Scan for the cell matching the given text and deliver its [X, Y] coordinate at center. 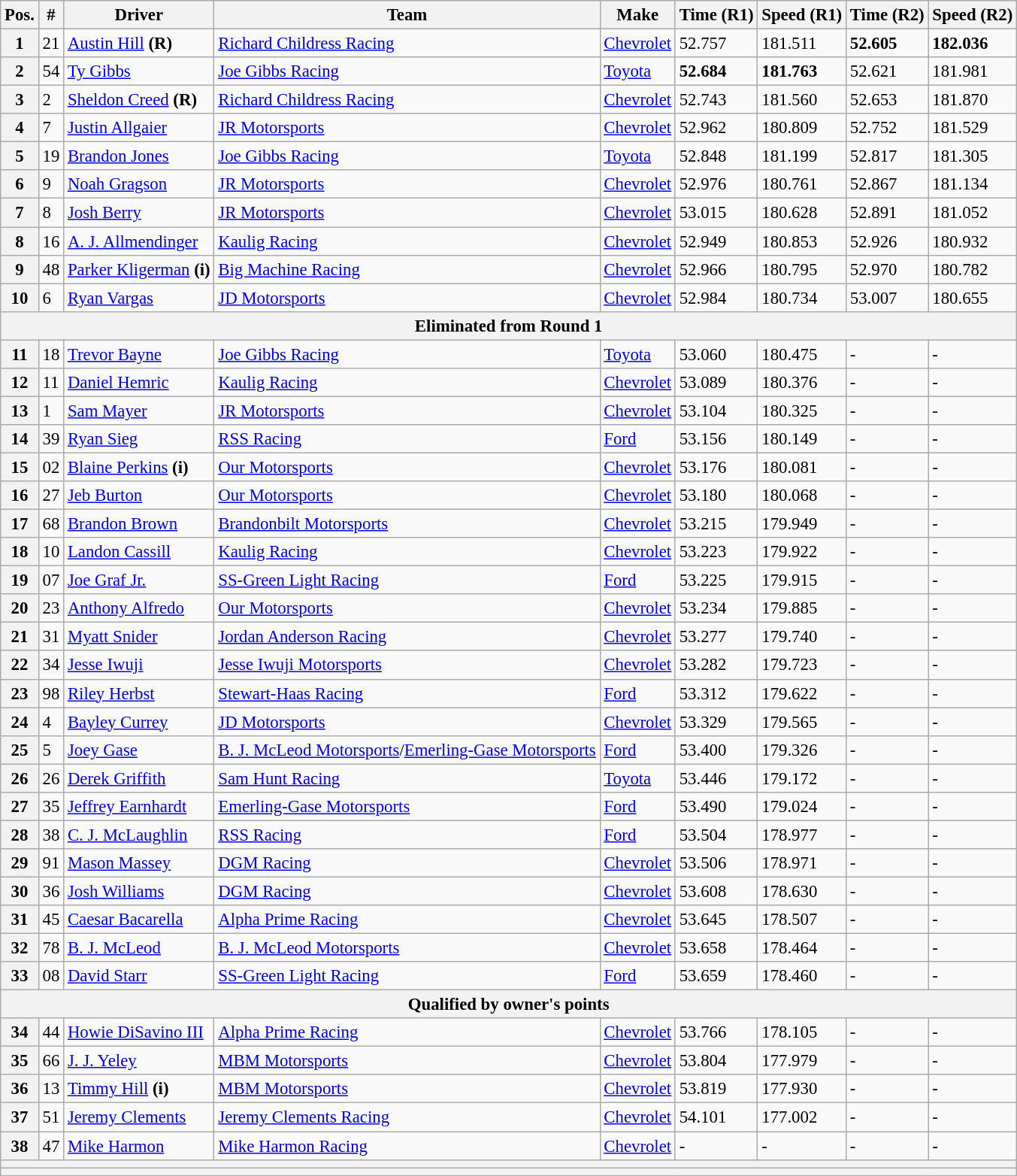
Jeremy Clements [139, 1117]
181.134 [973, 184]
51 [51, 1117]
179.885 [802, 608]
179.723 [802, 665]
52.966 [716, 269]
180.809 [802, 128]
180.325 [802, 411]
177.979 [802, 1061]
52.752 [887, 128]
Mason Massey [139, 863]
Jeb Burton [139, 496]
53.225 [716, 580]
52.891 [887, 213]
52.743 [716, 100]
Noah Gragson [139, 184]
07 [51, 580]
180.761 [802, 184]
53.608 [716, 891]
53.766 [716, 1032]
Josh Williams [139, 891]
177.002 [802, 1117]
Ryan Sieg [139, 439]
52.970 [887, 269]
52.653 [887, 100]
52.984 [716, 298]
178.460 [802, 976]
32 [20, 948]
Joey Gase [139, 750]
Jeffrey Earnhardt [139, 807]
53.490 [716, 807]
178.971 [802, 863]
Jeremy Clements Racing [407, 1117]
Bayley Currey [139, 722]
Parker Kligerman (i) [139, 269]
15 [20, 467]
180.475 [802, 354]
52.757 [716, 44]
J. J. Yeley [139, 1061]
179.915 [802, 580]
Brandon Jones [139, 156]
53.819 [716, 1090]
Mike Harmon [139, 1146]
180.853 [802, 241]
66 [51, 1061]
Speed (R1) [802, 15]
Anthony Alfredo [139, 608]
179.622 [802, 693]
53.312 [716, 693]
180.782 [973, 269]
Josh Berry [139, 213]
Sheldon Creed (R) [139, 100]
53.804 [716, 1061]
Timmy Hill (i) [139, 1090]
178.464 [802, 948]
177.930 [802, 1090]
181.981 [973, 71]
53.446 [716, 778]
David Starr [139, 976]
Stewart-Haas Racing [407, 693]
179.326 [802, 750]
Brandonbilt Motorsports [407, 524]
180.655 [973, 298]
Emerling-Gase Motorsports [407, 807]
181.763 [802, 71]
Big Machine Racing [407, 269]
179.565 [802, 722]
181.199 [802, 156]
Team [407, 15]
53.060 [716, 354]
24 [20, 722]
180.068 [802, 496]
Myatt Snider [139, 637]
52.848 [716, 156]
53.223 [716, 552]
53.234 [716, 608]
Blaine Perkins (i) [139, 467]
37 [20, 1117]
178.977 [802, 835]
181.305 [973, 156]
180.795 [802, 269]
53.645 [716, 920]
Time (R1) [716, 15]
53.015 [716, 213]
Speed (R2) [973, 15]
180.376 [802, 383]
17 [20, 524]
181.511 [802, 44]
181.052 [973, 213]
Derek Griffith [139, 778]
180.628 [802, 213]
Jesse Iwuji [139, 665]
53.658 [716, 948]
179.024 [802, 807]
181.529 [973, 128]
53.277 [716, 637]
47 [51, 1146]
179.949 [802, 524]
52.867 [887, 184]
Driver [139, 15]
22 [20, 665]
Trevor Bayne [139, 354]
178.105 [802, 1032]
53.506 [716, 863]
52.684 [716, 71]
B. J. McLeod [139, 948]
53.215 [716, 524]
B. J. McLeod Motorsports [407, 948]
44 [51, 1032]
53.104 [716, 411]
68 [51, 524]
Jordan Anderson Racing [407, 637]
53.156 [716, 439]
53.282 [716, 665]
3 [20, 100]
181.870 [973, 100]
182.036 [973, 44]
52.949 [716, 241]
Austin Hill (R) [139, 44]
54 [51, 71]
25 [20, 750]
52.817 [887, 156]
12 [20, 383]
91 [51, 863]
A. J. Allmendinger [139, 241]
178.630 [802, 891]
39 [51, 439]
179.922 [802, 552]
180.081 [802, 467]
33 [20, 976]
53.659 [716, 976]
Jesse Iwuji Motorsports [407, 665]
Time (R2) [887, 15]
Brandon Brown [139, 524]
179.740 [802, 637]
Caesar Bacarella [139, 920]
Pos. [20, 15]
53.180 [716, 496]
Howie DiSavino III [139, 1032]
53.400 [716, 750]
C. J. McLaughlin [139, 835]
Qualified by owner's points [509, 1005]
53.329 [716, 722]
Joe Graf Jr. [139, 580]
# [51, 15]
53.089 [716, 383]
53.176 [716, 467]
53.504 [716, 835]
30 [20, 891]
Daniel Hemric [139, 383]
Eliminated from Round 1 [509, 326]
Riley Herbst [139, 693]
28 [20, 835]
52.621 [887, 71]
Make [637, 15]
180.734 [802, 298]
180.149 [802, 439]
45 [51, 920]
Sam Hunt Racing [407, 778]
Sam Mayer [139, 411]
78 [51, 948]
29 [20, 863]
Ryan Vargas [139, 298]
02 [51, 467]
B. J. McLeod Motorsports/Emerling-Gase Motorsports [407, 750]
98 [51, 693]
54.101 [716, 1117]
179.172 [802, 778]
48 [51, 269]
08 [51, 976]
178.507 [802, 920]
14 [20, 439]
52.605 [887, 44]
180.932 [973, 241]
52.962 [716, 128]
Justin Allgaier [139, 128]
20 [20, 608]
52.926 [887, 241]
Mike Harmon Racing [407, 1146]
Landon Cassill [139, 552]
53.007 [887, 298]
52.976 [716, 184]
Ty Gibbs [139, 71]
181.560 [802, 100]
